Scan for the cell matching the given text and deliver its [x, y] coordinate at center. 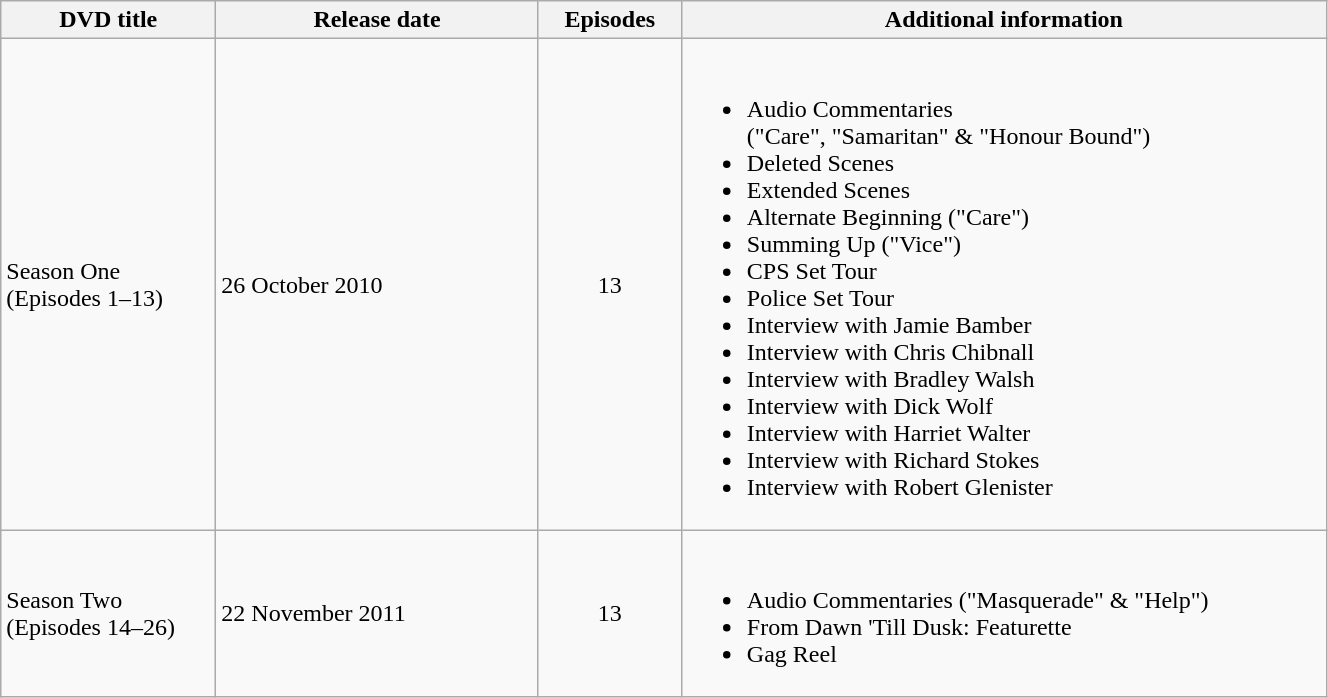
Release date [378, 20]
Season One(Episodes 1–13) [108, 284]
Additional information [1004, 20]
Season Two(Episodes 14–26) [108, 614]
Audio Commentaries ("Masquerade" & "Help")From Dawn 'Till Dusk: FeaturetteGag Reel [1004, 614]
26 October 2010 [378, 284]
DVD title [108, 20]
22 November 2011 [378, 614]
Episodes [610, 20]
